Provide the (x, y) coordinate of the cell's center where the given text is located.  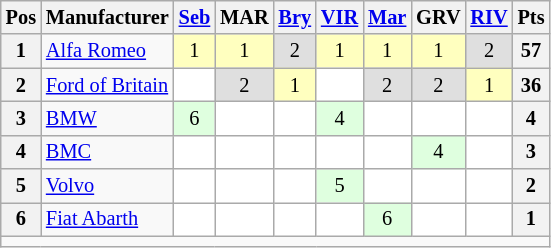
36 (532, 85)
Pos (21, 17)
57 (532, 51)
RIV (488, 17)
BMW (108, 118)
Seb (194, 17)
Fiat Abarth (108, 219)
Pts (532, 17)
Manufacturer (108, 17)
Bry (294, 17)
BMC (108, 152)
GRV (438, 17)
Ford of Britain (108, 85)
Volvo (108, 186)
Alfa Romeo (108, 51)
MAR (244, 17)
Mar (387, 17)
VIR (340, 17)
